Determine the [X, Y] coordinate at the center of the cell enclosing the given text.  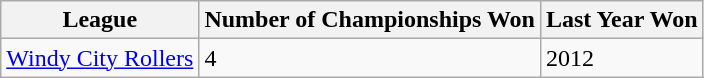
2012 [622, 58]
4 [370, 58]
Windy City Rollers [100, 58]
League [100, 20]
Last Year Won [622, 20]
Number of Championships Won [370, 20]
